Determine the (X, Y) coordinate at the center of the cell enclosing the given text.  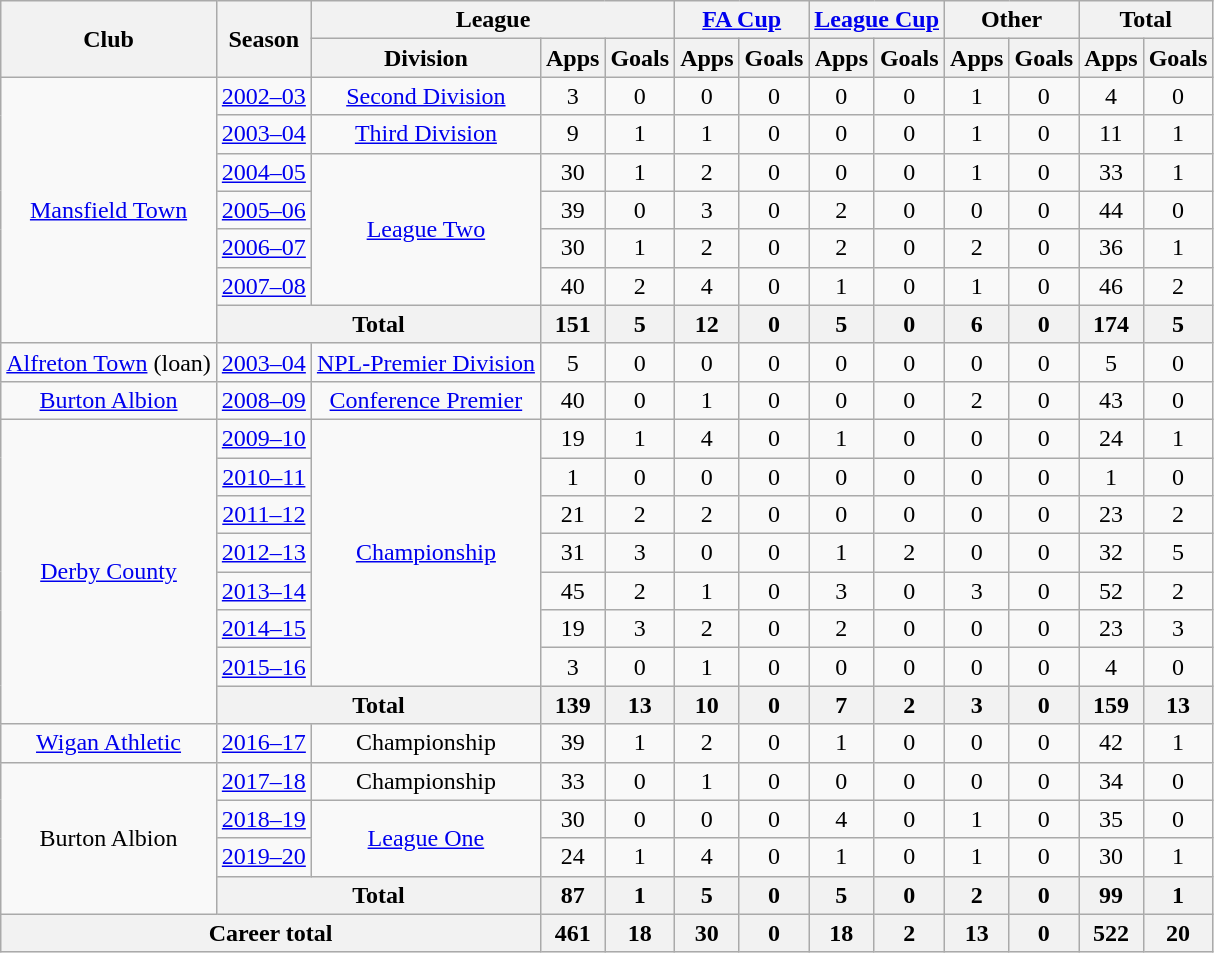
2013–14 (264, 591)
46 (1111, 286)
2019–20 (264, 857)
2011–12 (264, 515)
2005–06 (264, 210)
Third Division (426, 134)
Club (109, 39)
League Cup (877, 20)
45 (572, 591)
34 (1111, 781)
Derby County (109, 571)
Other (1012, 20)
FA Cup (742, 20)
League One (426, 838)
2009–10 (264, 438)
Alfreton Town (loan) (109, 362)
11 (1111, 134)
12 (707, 324)
6 (977, 324)
7 (842, 705)
151 (572, 324)
159 (1111, 705)
2018–19 (264, 819)
44 (1111, 210)
2002–03 (264, 96)
2017–18 (264, 781)
League (492, 20)
461 (572, 933)
2010–11 (264, 477)
36 (1111, 248)
Division (426, 58)
32 (1111, 553)
2004–05 (264, 172)
42 (1111, 743)
52 (1111, 591)
139 (572, 705)
9 (572, 134)
2006–07 (264, 248)
87 (572, 895)
Season (264, 39)
21 (572, 515)
522 (1111, 933)
31 (572, 553)
Second Division (426, 96)
174 (1111, 324)
2012–13 (264, 553)
2016–17 (264, 743)
2008–09 (264, 400)
2014–15 (264, 629)
43 (1111, 400)
20 (1178, 933)
99 (1111, 895)
35 (1111, 819)
Wigan Athletic (109, 743)
Career total (271, 933)
NPL-Premier Division (426, 362)
League Two (426, 229)
Conference Premier (426, 400)
10 (707, 705)
Mansfield Town (109, 210)
2015–16 (264, 667)
2007–08 (264, 286)
